Pinpoint the cell where the given text exists, returning its [x, y] midpoint coordinate. 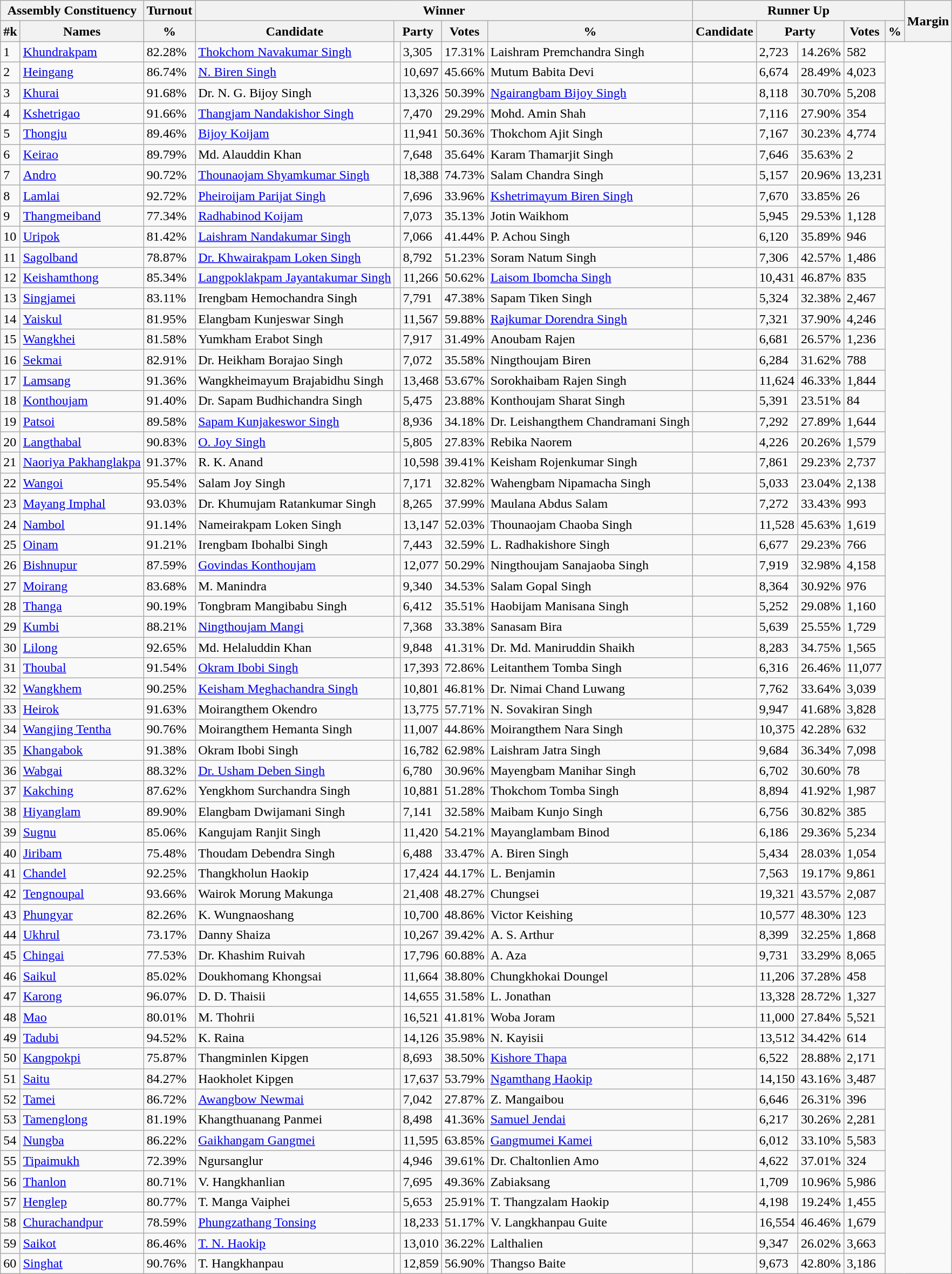
8,265 [421, 503]
Laishram Jatra Singh [590, 750]
39.42% [464, 935]
91.21% [169, 544]
Sagolband [82, 257]
Govindas Konthoujam [295, 565]
D. D. Thaisii [295, 997]
60.88% [464, 956]
91.54% [169, 668]
30 [10, 648]
25 [10, 544]
75.87% [169, 1058]
Jiribam [82, 853]
48.86% [464, 915]
976 [865, 585]
23 [10, 503]
6,522 [777, 1058]
10,801 [421, 689]
10,598 [421, 462]
1,868 [865, 935]
4,023 [865, 72]
6,674 [777, 72]
7,919 [777, 565]
91.68% [169, 93]
33.64% [820, 689]
Lamlai [82, 195]
Tadubi [82, 1038]
Md. Alauddin Khan [295, 154]
40 [10, 853]
324 [865, 1161]
30.26% [820, 1120]
Thangjam Nandakishor Singh [295, 113]
37 [10, 791]
Konthoujam Sharat Singh [590, 401]
32.25% [820, 935]
14,150 [777, 1079]
90.83% [169, 442]
74.73% [464, 175]
Pheiroijam Parijat Singh [295, 195]
6,677 [777, 544]
56 [10, 1181]
A. S. Arthur [590, 935]
M. Manindra [295, 585]
11,528 [777, 524]
28.88% [820, 1058]
13,775 [421, 709]
Kshetrimayum Biren Singh [590, 195]
Lamsang [82, 380]
84 [865, 401]
Khangabok [82, 750]
51.23% [464, 257]
Chingai [82, 956]
18 [10, 401]
1,844 [865, 380]
946 [865, 236]
Thokchom Tomba Singh [590, 791]
18,233 [421, 1222]
Keisham Meghachandra Singh [295, 689]
Soram Natum Singh [590, 257]
1,054 [865, 853]
10,881 [421, 791]
38.80% [464, 976]
Kangujam Ranjit Singh [295, 832]
28 [10, 607]
27.90% [820, 113]
1,327 [865, 997]
43.16% [820, 1079]
59 [10, 1243]
35 [10, 750]
Radhabinod Koijam [295, 216]
9,848 [421, 648]
88.32% [169, 771]
96.07% [169, 997]
Tamei [82, 1099]
7,042 [421, 1099]
5,208 [865, 93]
8,792 [421, 257]
23.51% [820, 401]
Dr. Leishangthem Chandramani Singh [590, 421]
7,917 [421, 339]
Thounaojam Chaoba Singh [590, 524]
Wangoi [82, 483]
31.62% [820, 360]
23.88% [464, 401]
14.26% [820, 52]
7,696 [421, 195]
27.87% [464, 1099]
T. Hangkhanpau [295, 1264]
Dr. Sapam Budhichandra Singh [295, 401]
88.21% [169, 627]
Oinam [82, 544]
32 [10, 689]
Thokchom Navakumar Singh [295, 52]
34 [10, 730]
Sekmai [82, 360]
38 [10, 812]
Mohd. Amin Shah [590, 113]
Dr. Khwairakpam Loken Singh [295, 257]
6,284 [777, 360]
35.58% [464, 360]
8,894 [777, 791]
Elangbam Kunjeswar Singh [295, 319]
1,160 [865, 607]
Moirangthem Okendro [295, 709]
42 [10, 894]
92.65% [169, 648]
49 [10, 1038]
3,186 [865, 1264]
50.62% [464, 278]
35.63% [820, 154]
92.25% [169, 873]
Laishram Premchandra Singh [590, 52]
Mayanglambam Binod [590, 832]
29 [10, 627]
5,805 [421, 442]
42.57% [820, 257]
1,486 [865, 257]
Uripok [82, 236]
Yaiskul [82, 319]
39 [10, 832]
12,859 [421, 1264]
25.91% [464, 1202]
35.98% [464, 1038]
5,945 [777, 216]
9,340 [421, 585]
26.02% [820, 1243]
Laisom Ibomcha Singh [590, 278]
7,066 [421, 236]
27.83% [464, 442]
6,756 [777, 812]
19.17% [820, 873]
93.03% [169, 503]
34.42% [820, 1038]
7,646 [777, 154]
614 [865, 1038]
57.71% [464, 709]
Assembly Constituency [72, 11]
13,231 [865, 175]
94.52% [169, 1038]
5,521 [865, 1017]
Wangkheimayum Brajabidhu Singh [295, 380]
72.86% [464, 668]
Salam Gopal Singh [590, 585]
Heirok [82, 709]
41 [10, 873]
7,171 [421, 483]
37.99% [464, 503]
4 [10, 113]
Thangmeiband [82, 216]
7,861 [777, 462]
1,619 [865, 524]
13,328 [777, 997]
90.25% [169, 689]
M. Thohrii [295, 1017]
10 [10, 236]
29.53% [820, 216]
9,861 [865, 873]
Thoubal [82, 668]
9,947 [777, 709]
45.66% [464, 72]
16,554 [777, 1222]
32.98% [820, 565]
16 [10, 360]
80.01% [169, 1017]
50.36% [464, 134]
30.92% [820, 585]
8 [10, 195]
Doukhomang Khongsai [295, 976]
Saikot [82, 1243]
62.98% [464, 750]
2,723 [777, 52]
8,118 [777, 93]
81.58% [169, 339]
45.63% [820, 524]
9 [10, 216]
42.80% [820, 1264]
8,065 [865, 956]
7,116 [777, 113]
Churachandpur [82, 1222]
Gangmumei Kamei [590, 1140]
5,391 [777, 401]
14,655 [421, 997]
766 [865, 544]
Thokchom Ajit Singh [590, 134]
11,624 [777, 380]
91.66% [169, 113]
83.11% [169, 298]
21,408 [421, 894]
Henglep [82, 1202]
Nungba [82, 1140]
Andro [82, 175]
3,039 [865, 689]
46.87% [820, 278]
85.02% [169, 976]
9,684 [777, 750]
33.43% [820, 503]
82.28% [169, 52]
2,171 [865, 1058]
788 [865, 360]
58 [10, 1222]
Moirangthem Nara Singh [590, 730]
37.28% [820, 976]
L. Radhakishore Singh [590, 544]
Dr. Khumujam Ratankumar Singh [295, 503]
46.33% [820, 380]
5,986 [865, 1181]
13,468 [421, 380]
4,774 [865, 134]
41.81% [464, 1017]
Tengnoupal [82, 894]
6,412 [421, 607]
Ukhrul [82, 935]
Gaikhangam Gangmei [295, 1140]
28.03% [820, 853]
Kumbi [82, 627]
11,077 [865, 668]
11,420 [421, 832]
Wangjing Tentha [82, 730]
A. Biren Singh [590, 853]
Md. Helaluddin Khan [295, 648]
81.42% [169, 236]
49.36% [464, 1181]
11,266 [421, 278]
78.87% [169, 257]
Tamenglong [82, 1120]
15 [10, 339]
Rajkumar Dorendra Singh [590, 319]
Karam Thamarjit Singh [590, 154]
Margin [928, 21]
Mutum Babita Devi [590, 72]
Maulana Abdus Salam [590, 503]
19,321 [777, 894]
7,648 [421, 154]
Phungzathang Tonsing [295, 1222]
Sugnu [82, 832]
Thanga [82, 607]
83.68% [169, 585]
7,292 [777, 421]
N. Biren Singh [295, 72]
9,731 [777, 956]
19.24% [820, 1202]
385 [865, 812]
Turnout [169, 11]
11,567 [421, 319]
54 [10, 1140]
16,521 [421, 1017]
48.30% [820, 915]
Dr. Heikham Borajao Singh [295, 360]
1 [10, 52]
4,226 [777, 442]
33.96% [464, 195]
7,167 [777, 134]
44.17% [464, 873]
2,281 [865, 1120]
31.49% [464, 339]
5,157 [777, 175]
31.58% [464, 997]
Laishram Nandakumar Singh [295, 236]
T. Manga Vaiphei [295, 1202]
Chungkhokai Doungel [590, 976]
L. Benjamin [590, 873]
Dr. Nimai Chand Luwang [590, 689]
Anoubam Rajen [590, 339]
80.77% [169, 1202]
Z. Mangaibou [590, 1099]
5,653 [421, 1202]
46 [10, 976]
Chungsei [590, 894]
K. Wungnaoshang [295, 915]
N. Sovakiran Singh [590, 709]
3,487 [865, 1079]
7,443 [421, 544]
36.22% [464, 1243]
91.14% [169, 524]
89.90% [169, 812]
Yengkhom Surchandra Singh [295, 791]
53.67% [464, 380]
30.70% [820, 93]
11,206 [777, 976]
T. Thangzalam Haokip [590, 1202]
Tongbram Mangibabu Singh [295, 607]
Awangbow Newmai [295, 1099]
52 [10, 1099]
33.85% [820, 195]
10,431 [777, 278]
1,455 [865, 1202]
Kangpokpi [82, 1058]
10,697 [421, 72]
Heingang [82, 72]
7,791 [421, 298]
13,147 [421, 524]
Dr. N. G. Bijoy Singh [295, 93]
Thanlon [82, 1181]
46.46% [820, 1222]
47 [10, 997]
6,681 [777, 339]
19 [10, 421]
27.89% [820, 421]
4,946 [421, 1161]
L. Jonathan [590, 997]
75.48% [169, 853]
Naoriya Pakhanglakpa [82, 462]
34.18% [464, 421]
5,033 [777, 483]
26.57% [820, 339]
10,577 [777, 915]
17,393 [421, 668]
95.54% [169, 483]
1,644 [865, 421]
Saitu [82, 1079]
13,512 [777, 1038]
8,936 [421, 421]
Winner [444, 11]
Kakching [82, 791]
7,141 [421, 812]
81.19% [169, 1120]
Irengbam Hemochandra Singh [295, 298]
36 [10, 771]
8,283 [777, 648]
Danny Shaiza [295, 935]
Thangminlen Kipgen [295, 1058]
Haobijam Manisana Singh [590, 607]
20.26% [820, 442]
89.58% [169, 421]
44 [10, 935]
50 [10, 1058]
#k [10, 31]
87.62% [169, 791]
30.82% [820, 812]
Mayengbam Manihar Singh [590, 771]
41.31% [464, 648]
Wahengbam Nipamacha Singh [590, 483]
32.58% [464, 812]
7,368 [421, 627]
Keirao [82, 154]
Thongju [82, 134]
78 [865, 771]
Lilong [82, 648]
73.17% [169, 935]
Mayang Imphal [82, 503]
90.19% [169, 607]
1,987 [865, 791]
P. Achou Singh [590, 236]
85.34% [169, 278]
38.50% [464, 1058]
44.86% [464, 730]
56.90% [464, 1264]
4,622 [777, 1161]
77.53% [169, 956]
458 [865, 976]
Thangso Baite [590, 1264]
13,326 [421, 93]
Irengbam Ibohalbi Singh [295, 544]
20.96% [820, 175]
Lalthalien [590, 1243]
Names [82, 31]
6,120 [777, 236]
29.08% [820, 607]
3,305 [421, 52]
Ngamthang Haokip [590, 1079]
89.79% [169, 154]
17.31% [464, 52]
V. Langkhanpau Guite [590, 1222]
77.34% [169, 216]
Runner Up [799, 11]
Nambol [82, 524]
91.40% [169, 401]
14,126 [421, 1038]
7,470 [421, 113]
57 [10, 1202]
Khurai [82, 93]
86.72% [169, 1099]
Woba Joram [590, 1017]
Nameirakpam Loken Singh [295, 524]
123 [865, 915]
29.29% [464, 113]
1,729 [865, 627]
2,138 [865, 483]
O. Joy Singh [295, 442]
N. Kayisii [590, 1038]
7,073 [421, 216]
85.06% [169, 832]
45 [10, 956]
7 [10, 175]
36.34% [820, 750]
2,087 [865, 894]
86.22% [169, 1140]
Sanasam Bira [590, 627]
9,347 [777, 1243]
28.72% [820, 997]
17,796 [421, 956]
51.28% [464, 791]
81.95% [169, 319]
33.47% [464, 853]
Jotin Waikhom [590, 216]
9,673 [777, 1264]
17 [10, 380]
Tipaimukh [82, 1161]
11,000 [777, 1017]
Zabiaksang [590, 1181]
7,321 [777, 319]
7,670 [777, 195]
5,252 [777, 607]
7,098 [865, 750]
5,234 [865, 832]
91.63% [169, 709]
Hiyanglam [82, 812]
Khangthuanang Panmei [295, 1120]
R. K. Anand [295, 462]
18,388 [421, 175]
11,007 [421, 730]
72.39% [169, 1161]
Singjamei [82, 298]
Rebika Naorem [590, 442]
48 [10, 1017]
16,782 [421, 750]
43 [10, 915]
Thoudam Debendra Singh [295, 853]
993 [865, 503]
6,702 [777, 771]
31 [10, 668]
4,246 [865, 319]
43.57% [820, 894]
Salam Chandra Singh [590, 175]
28.49% [820, 72]
Wangkhei [82, 339]
Karong [82, 997]
33 [10, 709]
32.59% [464, 544]
Chandel [82, 873]
33.38% [464, 627]
4,158 [865, 565]
Dr. Usham Deben Singh [295, 771]
Khundrakpam [82, 52]
12 [10, 278]
26.46% [820, 668]
Haokholet Kipgen [295, 1079]
6 [10, 154]
20 [10, 442]
Wangkhem [82, 689]
Salam Joy Singh [295, 483]
82.26% [169, 915]
11,664 [421, 976]
K. Raina [295, 1038]
91.37% [169, 462]
Dr. Khashim Ruivah [295, 956]
Yumkham Erabot Singh [295, 339]
27 [10, 585]
8,693 [421, 1058]
48.27% [464, 894]
5,639 [777, 627]
Kshetrigao [82, 113]
7,563 [777, 873]
84.27% [169, 1079]
35.13% [464, 216]
7,695 [421, 1181]
582 [865, 52]
Dr. Chaltonlien Amo [590, 1161]
37.01% [820, 1161]
89.46% [169, 134]
Kishore Thapa [590, 1058]
Ningthoujam Sanajaoba Singh [590, 565]
37.90% [820, 319]
1,128 [865, 216]
78.59% [169, 1222]
32.38% [820, 298]
T. N. Haokip [295, 1243]
Elangbam Dwijamani Singh [295, 812]
54.21% [464, 832]
23.04% [820, 483]
632 [865, 730]
7,272 [777, 503]
1,679 [865, 1222]
5,583 [865, 1140]
27.84% [820, 1017]
Thangkholun Haokip [295, 873]
91.36% [169, 380]
34.53% [464, 585]
6,316 [777, 668]
1,579 [865, 442]
60 [10, 1264]
Samuel Jendai [590, 1120]
33.10% [820, 1140]
2,467 [865, 298]
35.51% [464, 607]
5 [10, 134]
86.46% [169, 1243]
92.72% [169, 195]
Ningthoujam Mangi [295, 627]
29.36% [820, 832]
59.88% [464, 319]
A. Aza [590, 956]
90.72% [169, 175]
35.64% [464, 154]
35.89% [820, 236]
53 [10, 1120]
12,077 [421, 565]
Maibam Kunjo Singh [590, 812]
13 [10, 298]
42.28% [820, 730]
4,198 [777, 1202]
1,709 [777, 1181]
10,375 [777, 730]
33.29% [820, 956]
6,488 [421, 853]
39.61% [464, 1161]
26.31% [820, 1099]
Phungyar [82, 915]
11 [10, 257]
34.75% [820, 648]
5,475 [421, 401]
Sorokhaibam Rajen Singh [590, 380]
30.96% [464, 771]
8,399 [777, 935]
41.44% [464, 236]
41.92% [820, 791]
3,663 [865, 1243]
Moirangthem Hemanta Singh [295, 730]
10,267 [421, 935]
13,010 [421, 1243]
30.60% [820, 771]
354 [865, 113]
63.85% [464, 1140]
Bijoy Koijam [295, 134]
835 [865, 278]
17,424 [421, 873]
25.55% [820, 627]
Wabgai [82, 771]
87.59% [169, 565]
Bishnupur [82, 565]
Sapam Kunjakeswor Singh [295, 421]
10,700 [421, 915]
5,434 [777, 853]
Ningthoujam Biren [590, 360]
80.71% [169, 1181]
396 [865, 1099]
Ngursanglur [295, 1161]
6,186 [777, 832]
Ngairangbam Bijoy Singh [590, 93]
8,364 [777, 585]
11,595 [421, 1140]
8,498 [421, 1120]
Langthabal [82, 442]
Mao [82, 1017]
55 [10, 1161]
1,236 [865, 339]
6,646 [777, 1099]
93.66% [169, 894]
Patsoi [82, 421]
1,565 [865, 648]
86.74% [169, 72]
41.68% [820, 709]
3 [10, 93]
Wairok Morung Makunga [295, 894]
11,941 [421, 134]
47.38% [464, 298]
Leitanthem Tomba Singh [590, 668]
24 [10, 524]
Singhat [82, 1264]
21 [10, 462]
6,780 [421, 771]
46.81% [464, 689]
51 [10, 1079]
6,012 [777, 1140]
10.96% [820, 1181]
39.41% [464, 462]
7,762 [777, 689]
Sapam Tiken Singh [590, 298]
Keishamthong [82, 278]
7,306 [777, 257]
32.82% [464, 483]
50.29% [464, 565]
3,828 [865, 709]
Thounaojam Shyamkumar Singh [295, 175]
50.39% [464, 93]
91.38% [169, 750]
6,217 [777, 1120]
53.79% [464, 1079]
14 [10, 319]
Konthoujam [82, 401]
41.36% [464, 1120]
V. Hangkhanlian [295, 1181]
52.03% [464, 524]
Langpoklakpam Jayantakumar Singh [295, 278]
Moirang [82, 585]
5,324 [777, 298]
7,072 [421, 360]
2,737 [865, 462]
82.91% [169, 360]
Saikul [82, 976]
Keisham Rojenkumar Singh [590, 462]
Dr. Md. Maniruddin Shaikh [590, 648]
30.23% [820, 134]
51.17% [464, 1222]
22 [10, 483]
Victor Keishing [590, 915]
17,637 [421, 1079]
